Find where the given text appears and provide that cell's center as [x, y] coordinate. 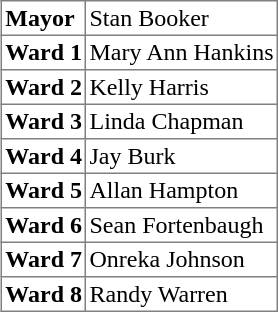
Ward 3 [44, 121]
Ward 4 [44, 156]
Ward 2 [44, 87]
Ward 1 [44, 52]
Linda Chapman [182, 121]
Ward 7 [44, 259]
Ward 5 [44, 190]
Mary Ann Hankins [182, 52]
Ward 8 [44, 294]
Kelly Harris [182, 87]
Sean Fortenbaugh [182, 225]
Mayor [44, 18]
Allan Hampton [182, 190]
Jay Burk [182, 156]
Onreka Johnson [182, 259]
Randy Warren [182, 294]
Ward 6 [44, 225]
Stan Booker [182, 18]
